Return (X, Y) of the center of cell containing provided text 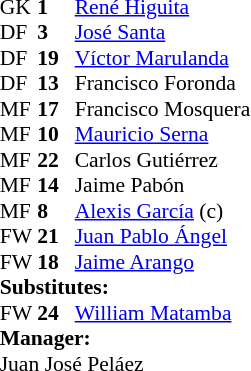
13 (56, 83)
Francisco Foronda (163, 83)
José Santa (163, 33)
18 (56, 262)
Juan Pablo Ángel (163, 237)
8 (56, 211)
24 (56, 313)
Jaime Pabón (163, 185)
Carlos Gutiérrez (163, 160)
Víctor Marulanda (163, 58)
14 (56, 185)
Francisco Mosquera (163, 109)
17 (56, 109)
10 (56, 135)
Manager: (126, 339)
Substitutes: (126, 287)
Alexis García (c) (163, 211)
William Matamba (163, 313)
Mauricio Serna (163, 135)
Jaime Arango (163, 262)
21 (56, 237)
19 (56, 58)
22 (56, 160)
3 (56, 33)
